Output the [X, Y] coordinate of the center of the cell containing the given text.  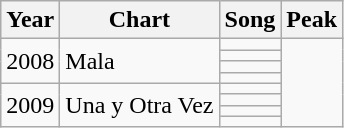
Una y Otra Vez [140, 105]
Chart [140, 20]
Year [30, 20]
2008 [30, 61]
2009 [30, 105]
Peak [312, 20]
Mala [140, 61]
Song [250, 20]
